Find where the given text appears and provide that cell's center as [X, Y] coordinate. 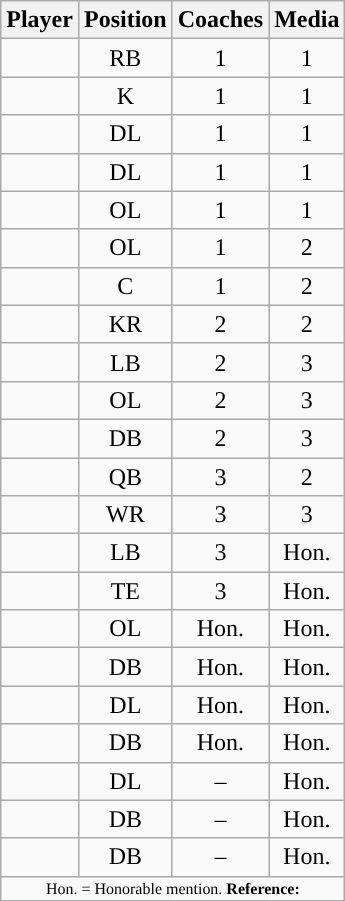
KR [125, 324]
RB [125, 58]
Player [40, 20]
WR [125, 515]
Media [307, 20]
Coaches [220, 20]
Hon. = Honorable mention. Reference: [173, 888]
C [125, 286]
K [125, 96]
TE [125, 591]
Position [125, 20]
QB [125, 477]
